From the cell containing the given text, extract its center point as [X, Y] coordinate. 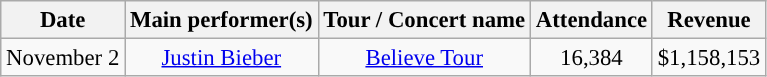
Main performer(s) [222, 20]
Believe Tour [424, 58]
16,384 [591, 58]
$1,158,153 [708, 58]
Tour / Concert name [424, 20]
Attendance [591, 20]
Justin Bieber [222, 58]
November 2 [63, 58]
Revenue [708, 20]
Date [63, 20]
